For the text-containing cell, return its midpoint in [X, Y] coordinate format. 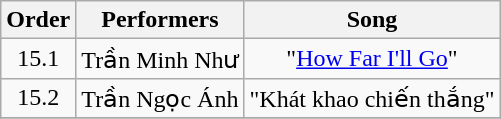
15.1 [38, 59]
Performers [160, 20]
"How Far I'll Go" [372, 59]
15.2 [38, 98]
Song [372, 20]
Order [38, 20]
"Khát khao chiến thắng" [372, 98]
Trần Ngọc Ánh [160, 98]
Trần Minh Như [160, 59]
